Determine the (x, y) coordinate at the center of the cell enclosing the given text.  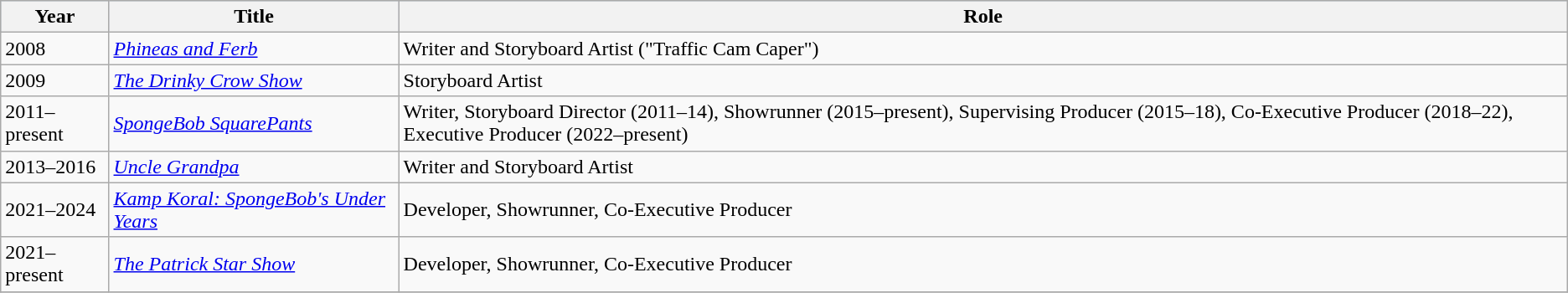
2008 (55, 49)
Kamp Koral: SpongeBob's Under Years (254, 209)
Uncle Grandpa (254, 167)
Title (254, 17)
Writer and Storyboard Artist (983, 167)
The Drinky Crow Show (254, 80)
2009 (55, 80)
Storyboard Artist (983, 80)
The Patrick Star Show (254, 265)
2013–2016 (55, 167)
2021–2024 (55, 209)
Writer and Storyboard Artist ("Traffic Cam Caper") (983, 49)
Phineas and Ferb (254, 49)
Year (55, 17)
SpongeBob SquarePants (254, 124)
Role (983, 17)
2011–present (55, 124)
2021–present (55, 265)
